Capture the cell that displays the provided text and extract its (x, y) central coordinate. 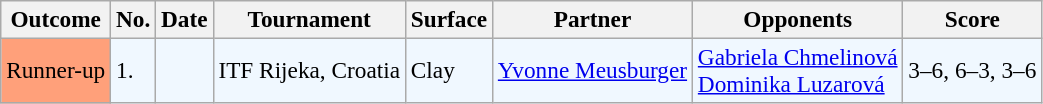
Date (184, 19)
No. (134, 19)
3–6, 6–3, 3–6 (972, 70)
Score (972, 19)
1. (134, 70)
ITF Rijeka, Croatia (309, 70)
Runner-up (56, 70)
Outcome (56, 19)
Tournament (309, 19)
Partner (592, 19)
Yvonne Meusburger (592, 70)
Surface (448, 19)
Clay (448, 70)
Gabriela Chmelinová Dominika Luzarová (797, 70)
Opponents (797, 19)
